Search for the cell housing the specified text and yield its [X, Y] center coordinate. 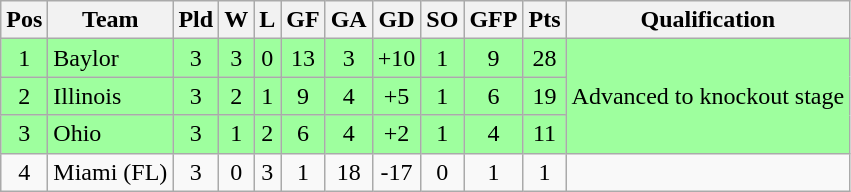
13 [303, 58]
L [268, 20]
Qualification [708, 20]
Pld [196, 20]
19 [544, 96]
18 [348, 172]
Pos [24, 20]
SO [442, 20]
+5 [396, 96]
-17 [396, 172]
GA [348, 20]
GF [303, 20]
Advanced to knockout stage [708, 96]
Baylor [110, 58]
11 [544, 134]
+2 [396, 134]
Pts [544, 20]
28 [544, 58]
Miami (FL) [110, 172]
Illinois [110, 96]
GD [396, 20]
GFP [494, 20]
Ohio [110, 134]
Team [110, 20]
+10 [396, 58]
W [236, 20]
